Search for the cell housing the specified text and yield its [X, Y] center coordinate. 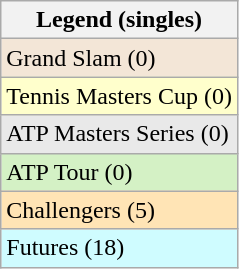
Legend (singles) [120, 20]
ATP Tour (0) [120, 172]
Futures (18) [120, 248]
Grand Slam (0) [120, 58]
Challengers (5) [120, 210]
ATP Masters Series (0) [120, 134]
Tennis Masters Cup (0) [120, 96]
